Scan for the cell matching the given text and deliver its (X, Y) coordinate at center. 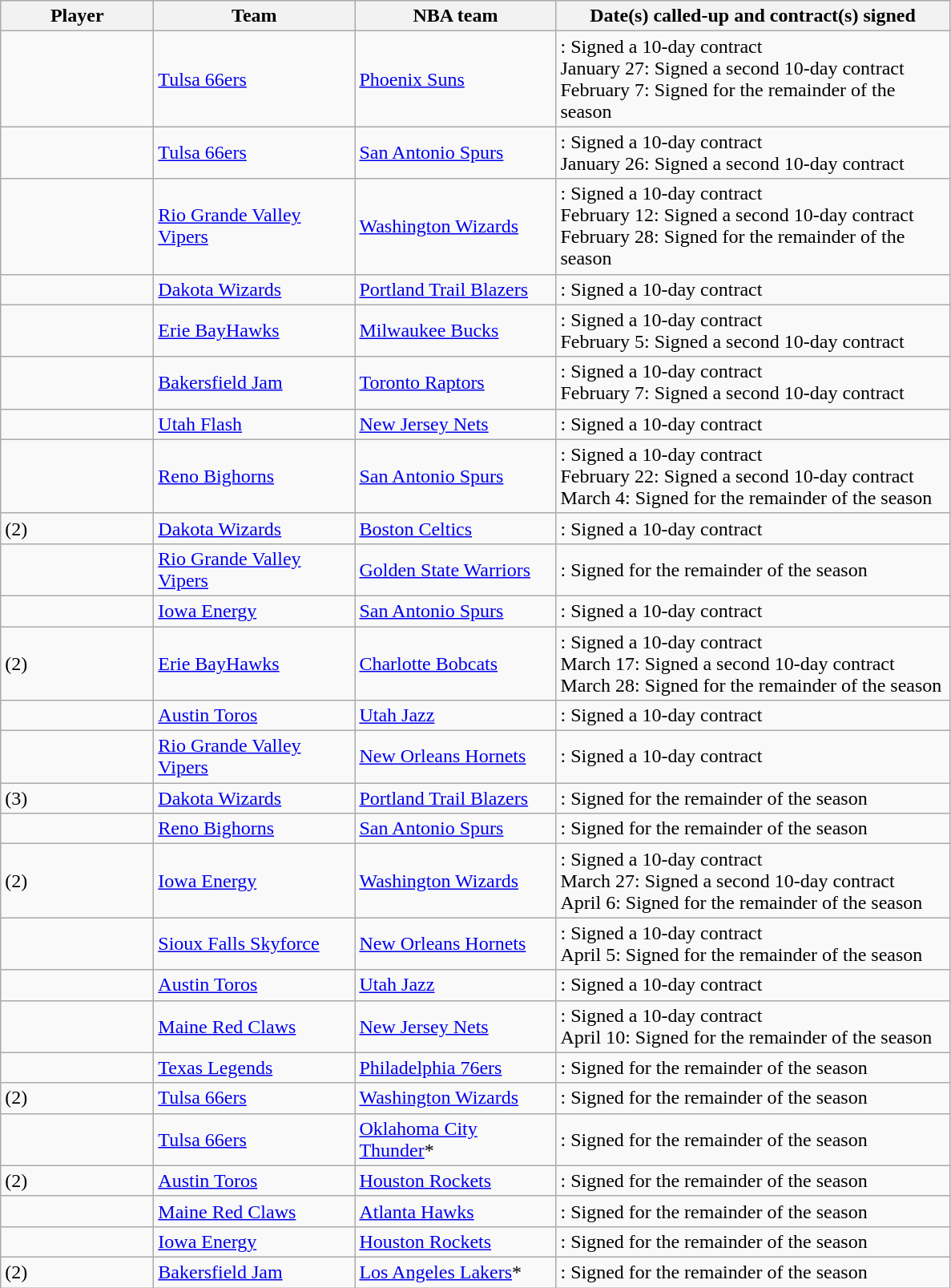
Golden State Warriors (455, 569)
: Signed a 10-day contractMarch 17: Signed a second 10-day contractMarch 28: Signed for the remainder of the season (753, 664)
Toronto Raptors (455, 383)
Utah Flash (255, 424)
: Signed a 10-day contractJanuary 26: Signed a second 10-day contract (753, 152)
Player (77, 16)
Milwaukee Bucks (455, 330)
: Signed a 10-day contractFebruary 5: Signed a second 10-day contract (753, 330)
Charlotte Bobcats (455, 664)
: Signed a 10-day contractFebruary 22: Signed a second 10-day contractMarch 4: Signed for the remainder of the season (753, 476)
: Signed a 10-day contractApril 5: Signed for the remainder of the season (753, 944)
: Signed a 10-day contractJanuary 27: Signed a second 10-day contractFebruary 7: Signed for the remainder of the season (753, 79)
(3) (77, 798)
: Signed a 10-day contractFebruary 7: Signed a second 10-day contract (753, 383)
Sioux Falls Skyforce (255, 944)
: Signed a 10-day contractMarch 27: Signed a second 10-day contractApril 6: Signed for the remainder of the season (753, 881)
Texas Legends (255, 1068)
: Signed a 10-day contractFebruary 12: Signed a second 10-day contractFebruary 28: Signed for the remainder of the season (753, 226)
Boston Celtics (455, 528)
Phoenix Suns (455, 79)
Atlanta Hawks (455, 1211)
Date(s) called-up and contract(s) signed (753, 16)
Philadelphia 76ers (455, 1068)
: Signed a 10-day contractApril 10: Signed for the remainder of the season (753, 1026)
Team (255, 16)
NBA team (455, 16)
Los Angeles Lakers* (455, 1272)
Oklahoma City Thunder* (455, 1140)
